Provide the (x, y) coordinate of the cell's center where the given text is located.  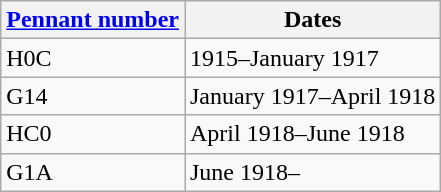
G1A (93, 172)
1915–January 1917 (312, 58)
April 1918–June 1918 (312, 134)
Pennant number (93, 20)
June 1918– (312, 172)
Dates (312, 20)
HC0 (93, 134)
H0C (93, 58)
G14 (93, 96)
January 1917–April 1918 (312, 96)
